From the cell containing the given text, extract its center point as (x, y) coordinate. 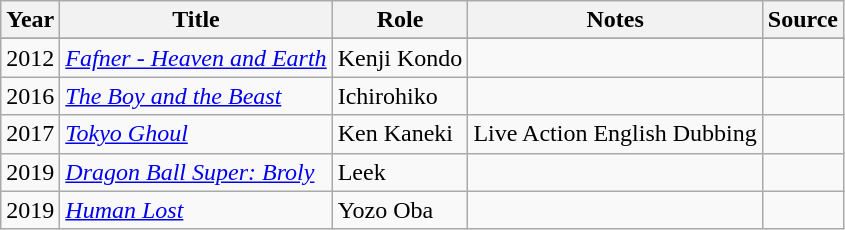
Kenji Kondo (400, 58)
Notes (615, 20)
Yozo Oba (400, 210)
2017 (30, 134)
Leek (400, 172)
Fafner - Heaven and Earth (196, 58)
Tokyo Ghoul (196, 134)
Human Lost (196, 210)
Title (196, 20)
Year (30, 20)
2016 (30, 96)
Dragon Ball Super: Broly (196, 172)
Ichirohiko (400, 96)
Ken Kaneki (400, 134)
2012 (30, 58)
Live Action English Dubbing (615, 134)
Source (802, 20)
Role (400, 20)
The Boy and the Beast (196, 96)
